Detect which cell encompasses the target text, then output its [X, Y] center coordinate. 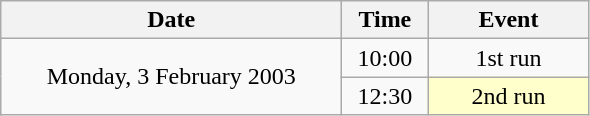
10:00 [385, 58]
12:30 [385, 96]
2nd run [508, 96]
Monday, 3 February 2003 [172, 77]
Event [508, 20]
1st run [508, 58]
Time [385, 20]
Date [172, 20]
